Determine the [X, Y] coordinate at the center of the cell enclosing the given text.  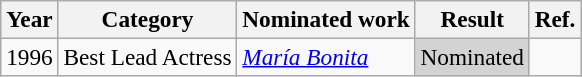
Result [472, 19]
Nominated work [326, 19]
Nominated [472, 57]
Best Lead Actress [148, 57]
Category [148, 19]
María Bonita [326, 57]
1996 [30, 57]
Ref. [554, 19]
Year [30, 19]
